Determine the (X, Y) coordinate at the center of the cell enclosing the given text.  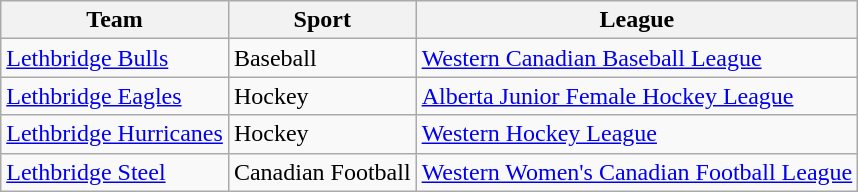
Lethbridge Eagles (115, 96)
Western Hockey League (637, 134)
Team (115, 20)
Canadian Football (322, 172)
Lethbridge Bulls (115, 58)
League (637, 20)
Lethbridge Hurricanes (115, 134)
Western Canadian Baseball League (637, 58)
Baseball (322, 58)
Lethbridge Steel (115, 172)
Alberta Junior Female Hockey League (637, 96)
Western Women's Canadian Football League (637, 172)
Sport (322, 20)
